Scan for the cell matching the given text and deliver its [X, Y] coordinate at center. 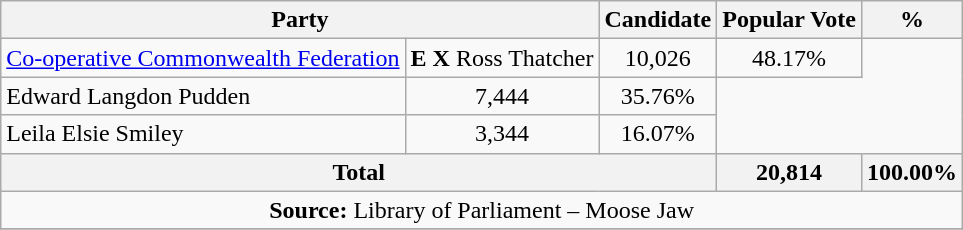
Edward Langdon Pudden [203, 96]
Source: Library of Parliament – Moose Jaw [482, 210]
100.00% [912, 172]
20,814 [790, 172]
E X Ross Thatcher [502, 58]
Party [300, 20]
% [912, 20]
7,444 [502, 96]
48.17% [790, 58]
Total [359, 172]
16.07% [658, 134]
Popular Vote [790, 20]
3,344 [502, 134]
Co-operative Commonwealth Federation [203, 58]
10,026 [658, 58]
35.76% [658, 96]
Candidate [658, 20]
Leila Elsie Smiley [203, 134]
